Locate the cell with the specified text and output its [x, y] center coordinate. 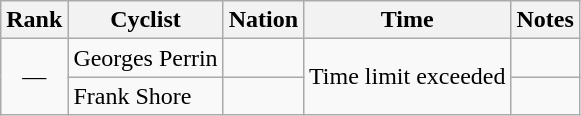
Time [408, 20]
Frank Shore [146, 96]
Cyclist [146, 20]
Georges Perrin [146, 58]
Rank [34, 20]
Notes [545, 20]
— [34, 77]
Nation [263, 20]
Time limit exceeded [408, 77]
